Return the [X, Y] coordinate for the center point of the cell that contains the specified text.  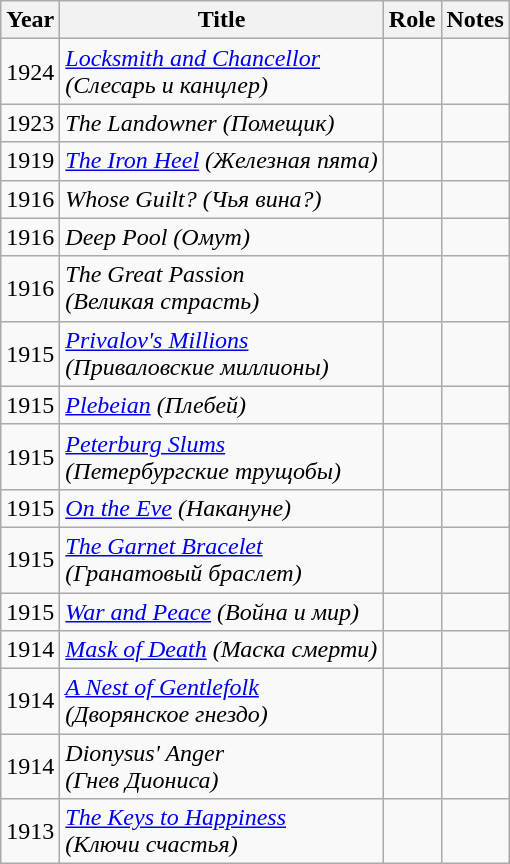
Deep Pool (Омут) [222, 237]
Locksmith and Chancellor(Слесарь и канцлер) [222, 72]
The Garnet Bracelet(Гранатовый браслет) [222, 560]
Privalov's Millions(Приваловские миллионы) [222, 354]
The Great Passion(Великая страсть) [222, 288]
A Nest of Gentlefolk(Дворянское гнездо) [222, 702]
Whose Guilt? (Чья вина?) [222, 199]
Peterburg Slums(Петербургские трущобы) [222, 456]
Year [30, 20]
Plebeian (Плебей) [222, 405]
On the Eve (Накануне) [222, 508]
1923 [30, 123]
Role [412, 20]
War and Peace (Война и мир) [222, 611]
Dionysus' Anger(Гнев Диониса) [222, 766]
1924 [30, 72]
The Landowner (Помещик) [222, 123]
Notes [475, 20]
Mask of Death (Маска смерти) [222, 650]
Title [222, 20]
1913 [30, 832]
1919 [30, 161]
The Iron Heel (Железная пята) [222, 161]
The Keys to Happiness(Ключи счастья) [222, 832]
